Determine the (X, Y) coordinate at the center of the cell enclosing the given text.  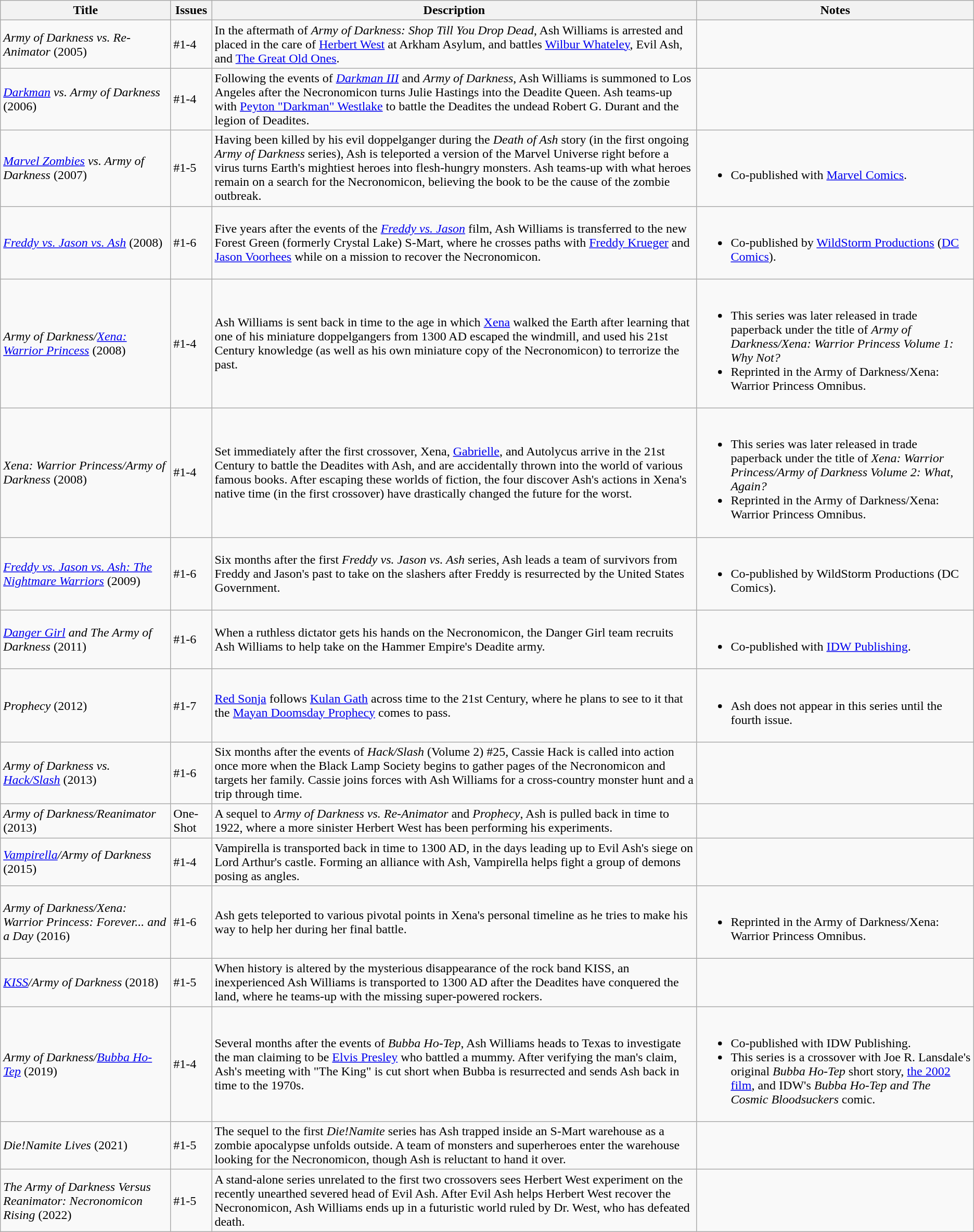
Army of Darkness vs. Re-Animator (2005) (85, 44)
KISS/Army of Darkness (2018) (85, 983)
Army of Darkness/Xena: Warrior Princess: Forever... and a Day (2016) (85, 922)
Danger Girl and The Army of Darkness (2011) (85, 639)
Xena: Warrior Princess/Army of Darkness (2008) (85, 473)
Issues (191, 10)
One-Shot (191, 820)
Marvel Zombies vs. Army of Darkness (2007) (85, 168)
Vampirella/Army of Darkness (2015) (85, 862)
Army of Darkness/Reanimator (2013) (85, 820)
Co-published with IDW Publishing. (835, 639)
Notes (835, 10)
Army of Darkness vs. Hack/Slash (2013) (85, 772)
Prophecy (2012) (85, 705)
The Army of Darkness Versus Reanimator: Necronomicon Rising (2022) (85, 1200)
Co-published with Marvel Comics. (835, 168)
Army of Darkness/Xena: Warrior Princess (2008) (85, 344)
Freddy vs. Jason vs. Ash: The Nightmare Warriors (2009) (85, 574)
Red Sonja follows Kulan Gath across time to the 21st Century, where he plans to see to it that the Mayan Doomsday Prophecy comes to pass. (454, 705)
Ash does not appear in this series until the fourth issue. (835, 705)
Army of Darkness/Bubba Ho-Tep (2019) (85, 1064)
Darkman vs. Army of Darkness (2006) (85, 99)
#1-7 (191, 705)
Reprinted in the Army of Darkness/Xena: Warrior Princess Omnibus. (835, 922)
Freddy vs. Jason vs. Ash (2008) (85, 243)
Ash gets teleported to various pivotal points in Xena's personal timeline as he tries to make his way to help her during her final battle. (454, 922)
Title (85, 10)
Description (454, 10)
Die!Namite Lives (2021) (85, 1146)
